Find where the given text appears and provide that cell's center as [X, Y] coordinate. 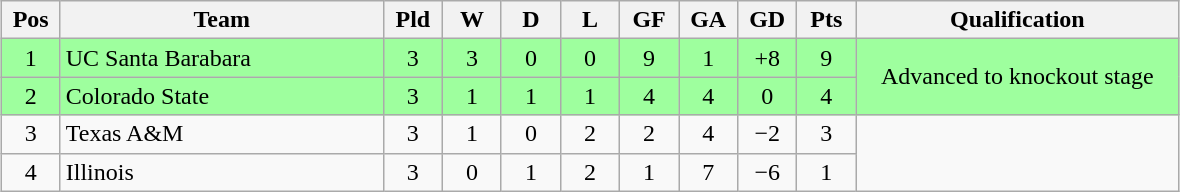
UC Santa Barabara [222, 58]
−2 [768, 134]
L [590, 20]
7 [708, 172]
Illinois [222, 172]
+8 [768, 58]
−6 [768, 172]
Colorado State [222, 96]
GF [650, 20]
GD [768, 20]
Pts [826, 20]
GA [708, 20]
Qualification [1018, 20]
Team [222, 20]
Advanced to knockout stage [1018, 77]
W [472, 20]
D [530, 20]
Texas A&M [222, 134]
Pos [30, 20]
Pld [412, 20]
